Determine the (x, y) coordinate at the center of the cell enclosing the given text.  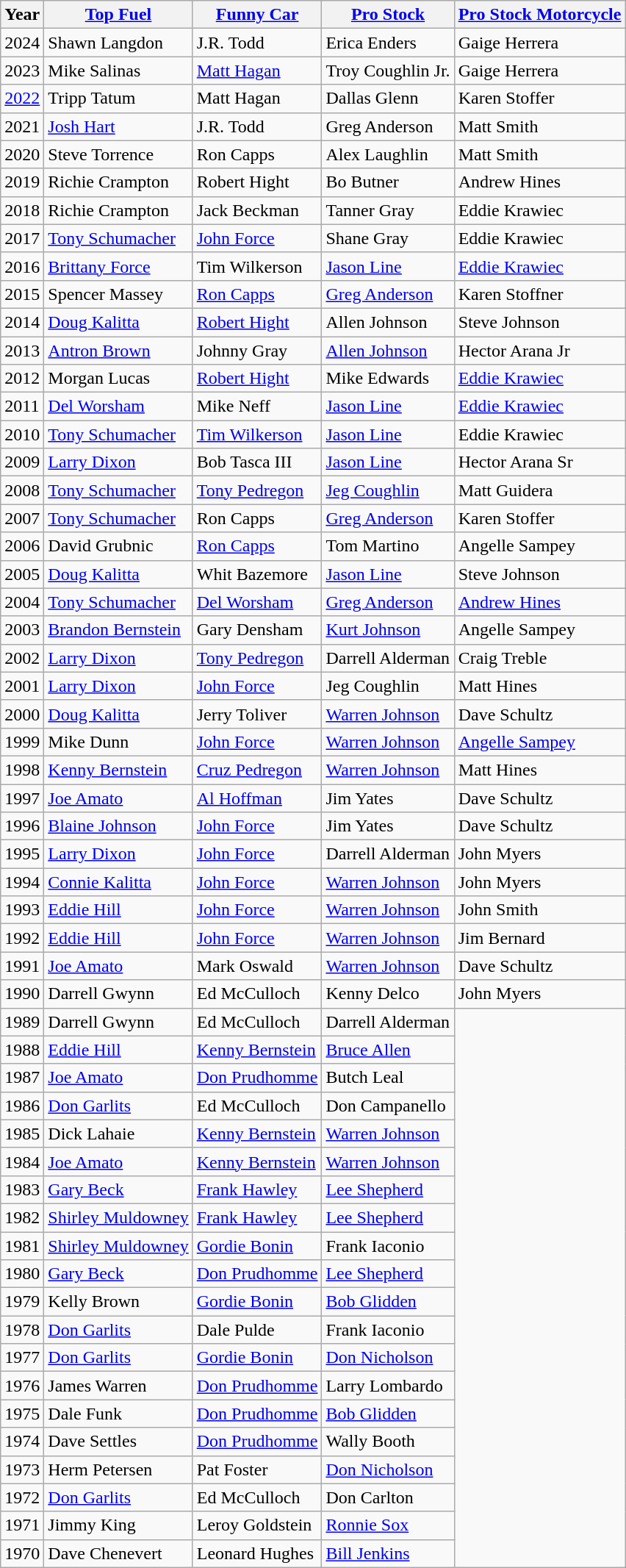
2011 (22, 407)
Tom Martino (388, 546)
1996 (22, 826)
1972 (22, 1497)
Herm Petersen (118, 1469)
1983 (22, 1189)
2003 (22, 630)
Mike Salinas (118, 71)
Dale Pulde (257, 1330)
Dave Chenevert (118, 1553)
1995 (22, 854)
1997 (22, 798)
1977 (22, 1358)
Jerry Toliver (257, 714)
Erica Enders (388, 43)
2006 (22, 546)
Mike Edwards (388, 379)
Spencer Massey (118, 294)
Jim Bernard (539, 938)
1980 (22, 1274)
Alex Laughlin (388, 154)
1975 (22, 1414)
1986 (22, 1106)
Tripp Tatum (118, 99)
Brittany Force (118, 266)
John Smith (539, 910)
Kenny Delco (388, 994)
Shane Gray (388, 238)
1971 (22, 1525)
Kelly Brown (118, 1302)
1989 (22, 1022)
Bruce Allen (388, 1050)
Mike Dunn (118, 742)
2004 (22, 602)
Mark Oswald (257, 966)
1992 (22, 938)
Steve Torrence (118, 154)
1998 (22, 770)
Karen Stoffner (539, 294)
2023 (22, 71)
Bob Tasca III (257, 462)
Ronnie Sox (388, 1525)
1994 (22, 882)
Craig Treble (539, 658)
2001 (22, 686)
Hector Arana Sr (539, 462)
Dale Funk (118, 1414)
2005 (22, 574)
Hector Arana Jr (539, 351)
Leonard Hughes (257, 1553)
Don Carlton (388, 1497)
1978 (22, 1330)
Al Hoffman (257, 798)
Mike Neff (257, 407)
Blaine Johnson (118, 826)
Bill Jenkins (388, 1553)
Brandon Bernstein (118, 630)
1993 (22, 910)
Whit Bazemore (257, 574)
1974 (22, 1442)
Cruz Pedregon (257, 770)
2010 (22, 434)
Bo Butner (388, 182)
2000 (22, 714)
1999 (22, 742)
2017 (22, 238)
Don Campanello (388, 1106)
1981 (22, 1246)
Jack Beckman (257, 210)
1987 (22, 1078)
2008 (22, 490)
1973 (22, 1469)
2022 (22, 99)
Antron Brown (118, 351)
Wally Booth (388, 1442)
Tanner Gray (388, 210)
2020 (22, 154)
2015 (22, 294)
1988 (22, 1050)
2007 (22, 518)
Dick Lahaie (118, 1134)
1991 (22, 966)
1984 (22, 1161)
Larry Lombardo (388, 1386)
Butch Leal (388, 1078)
2002 (22, 658)
2013 (22, 351)
Kurt Johnson (388, 630)
Connie Kalitta (118, 882)
Josh Hart (118, 126)
Pro Stock (388, 15)
1985 (22, 1134)
1982 (22, 1217)
1990 (22, 994)
Matt Guidera (539, 490)
2014 (22, 322)
1979 (22, 1302)
2012 (22, 379)
2024 (22, 43)
2021 (22, 126)
Johnny Gray (257, 351)
Jimmy King (118, 1525)
Leroy Goldstein (257, 1525)
Gary Densham (257, 630)
Pat Foster (257, 1469)
2016 (22, 266)
Dave Settles (118, 1442)
2009 (22, 462)
Year (22, 15)
2019 (22, 182)
Shawn Langdon (118, 43)
1976 (22, 1386)
Top Fuel (118, 15)
2018 (22, 210)
Morgan Lucas (118, 379)
Funny Car (257, 15)
James Warren (118, 1386)
Pro Stock Motorcycle (539, 15)
David Grubnic (118, 546)
Dallas Glenn (388, 99)
Troy Coughlin Jr. (388, 71)
1970 (22, 1553)
